Identify which cell holds the provided text, then report its [X, Y] central coordinate. 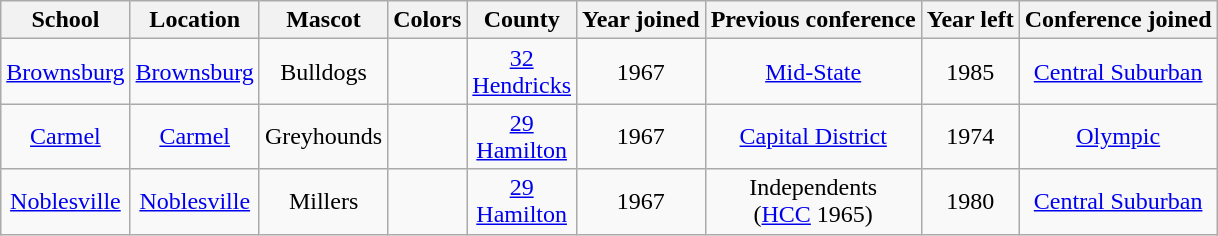
Year left [970, 20]
Mid-State [813, 72]
32 Hendricks [522, 72]
Location [194, 20]
Colors [428, 20]
Bulldogs [323, 72]
1974 [970, 136]
Conference joined [1118, 20]
Millers [323, 202]
County [522, 20]
Olympic [1118, 136]
Capital District [813, 136]
1985 [970, 72]
Mascot [323, 20]
School [66, 20]
Previous conference [813, 20]
Greyhounds [323, 136]
1980 [970, 202]
Year joined [642, 20]
Independents(HCC 1965) [813, 202]
